Capture the cell that displays the provided text and extract its (X, Y) central coordinate. 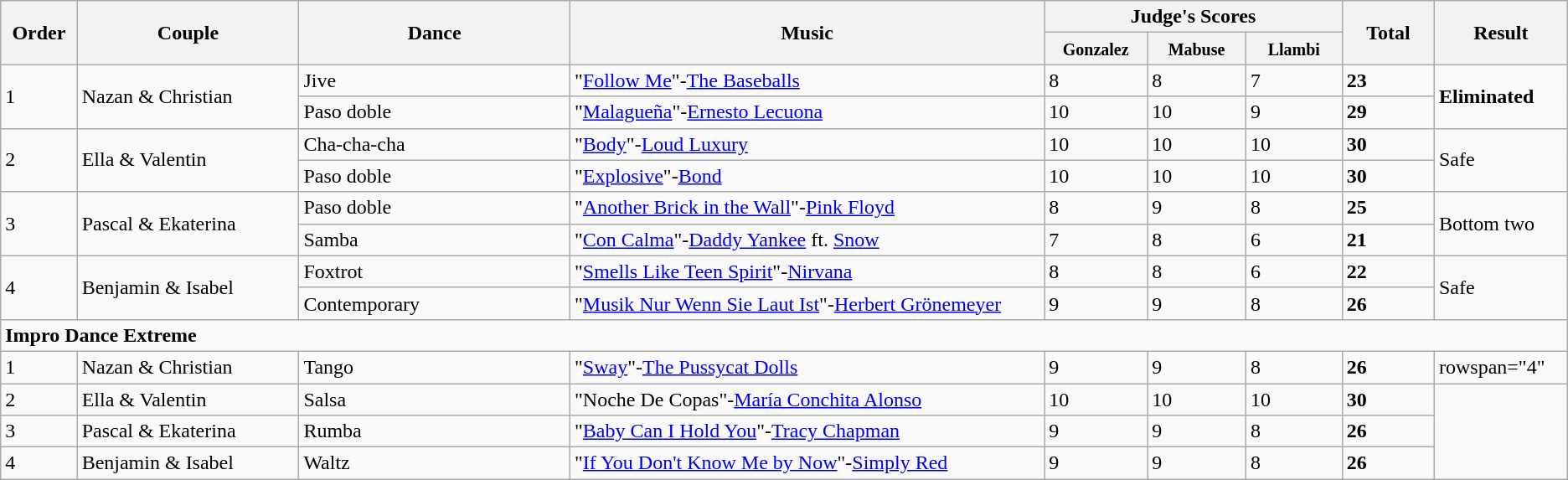
Foxtrot (435, 271)
23 (1388, 80)
Couple (188, 33)
Impro Dance Extreme (784, 335)
Total (1388, 33)
Rumba (435, 431)
Cha-cha-cha (435, 144)
Music (807, 33)
Gonzalez (1096, 49)
"Follow Me"-The Baseballs (807, 80)
Tango (435, 367)
Order (39, 33)
"Musik Nur Wenn Sie Laut Ist"-Herbert Grönemeyer (807, 303)
Mabuse (1197, 49)
"Sway"-The Pussycat Dolls (807, 367)
22 (1388, 271)
Eliminated (1501, 96)
"Explosive"-Bond (807, 176)
Llambi (1293, 49)
Result (1501, 33)
29 (1388, 112)
"Baby Can I Hold You"-Tracy Chapman (807, 431)
25 (1388, 208)
Contemporary (435, 303)
"Smells Like Teen Spirit"-Nirvana (807, 271)
Dance (435, 33)
Salsa (435, 400)
"If You Don't Know Me by Now"-Simply Red (807, 463)
Jive (435, 80)
Samba (435, 240)
"Another Brick in the Wall"-Pink Floyd (807, 208)
"Noche De Copas"-María Conchita Alonso (807, 400)
21 (1388, 240)
Waltz (435, 463)
rowspan="4" (1501, 367)
Judge's Scores (1194, 17)
"Malagueña"-Ernesto Lecuona (807, 112)
"Body"-Loud Luxury (807, 144)
"Con Calma"-Daddy Yankee ft. Snow (807, 240)
Bottom two (1501, 224)
